Pinpoint the cell where the given text exists, returning its [X, Y] midpoint coordinate. 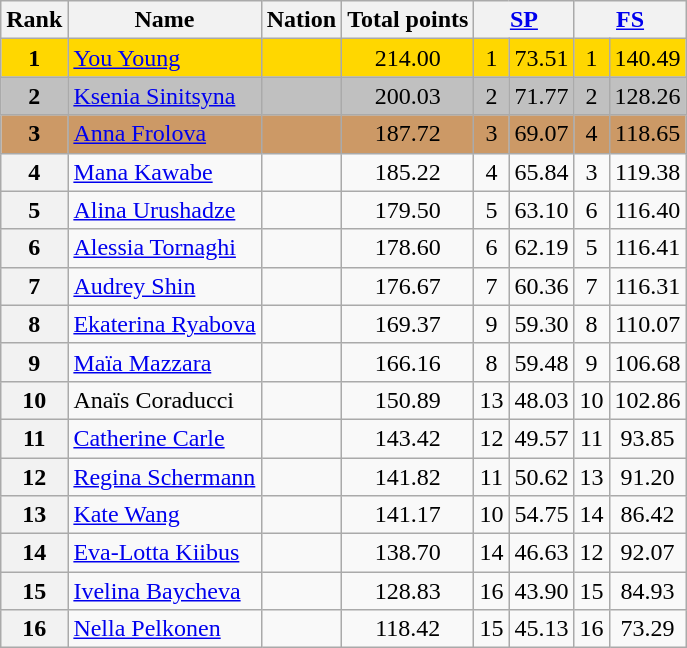
84.93 [648, 591]
69.07 [542, 134]
Ksenia Sinitsyna [164, 96]
48.03 [542, 400]
73.51 [542, 58]
Ivelina Baycheva [164, 591]
102.86 [648, 400]
49.57 [542, 438]
Kate Wang [164, 515]
You Young [164, 58]
Rank [34, 20]
Ekaterina Ryabova [164, 324]
169.37 [408, 324]
110.07 [648, 324]
141.82 [408, 477]
93.85 [648, 438]
214.00 [408, 58]
128.83 [408, 591]
138.70 [408, 553]
Anaïs Coraducci [164, 400]
63.10 [542, 210]
45.13 [542, 629]
65.84 [542, 172]
50.62 [542, 477]
73.29 [648, 629]
FS [630, 20]
116.41 [648, 248]
118.65 [648, 134]
119.38 [648, 172]
150.89 [408, 400]
178.60 [408, 248]
141.17 [408, 515]
91.20 [648, 477]
92.07 [648, 553]
140.49 [648, 58]
59.30 [542, 324]
SP [524, 20]
Anna Frolova [164, 134]
Catherine Carle [164, 438]
Alina Urushadze [164, 210]
166.16 [408, 362]
Name [164, 20]
187.72 [408, 134]
Nation [301, 20]
116.31 [648, 286]
128.26 [648, 96]
179.50 [408, 210]
Maïa Mazzara [164, 362]
86.42 [648, 515]
43.90 [542, 591]
59.48 [542, 362]
54.75 [542, 515]
Eva-Lotta Kiibus [164, 553]
Alessia Tornaghi [164, 248]
118.42 [408, 629]
60.36 [542, 286]
Total points [408, 20]
71.77 [542, 96]
Mana Kawabe [164, 172]
200.03 [408, 96]
185.22 [408, 172]
143.42 [408, 438]
Nella Pelkonen [164, 629]
46.63 [542, 553]
116.40 [648, 210]
Regina Schermann [164, 477]
62.19 [542, 248]
176.67 [408, 286]
Audrey Shin [164, 286]
106.68 [648, 362]
